Scan for the cell matching the given text and deliver its (x, y) coordinate at center. 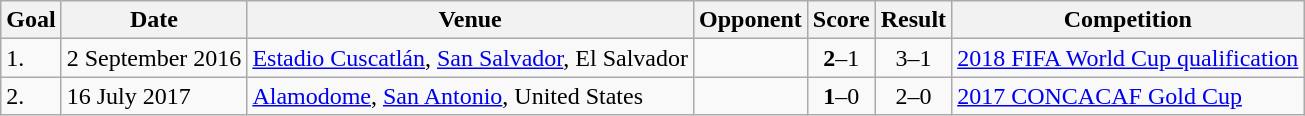
2017 CONCACAF Gold Cup (1128, 96)
2–1 (841, 58)
Goal (31, 20)
2–0 (913, 96)
16 July 2017 (154, 96)
Score (841, 20)
Result (913, 20)
2. (31, 96)
2 September 2016 (154, 58)
Estadio Cuscatlán, San Salvador, El Salvador (470, 58)
Competition (1128, 20)
Opponent (751, 20)
1. (31, 58)
1–0 (841, 96)
Date (154, 20)
Alamodome, San Antonio, United States (470, 96)
2018 FIFA World Cup qualification (1128, 58)
Venue (470, 20)
3–1 (913, 58)
